Determine the (X, Y) coordinate at the center of the cell enclosing the given text.  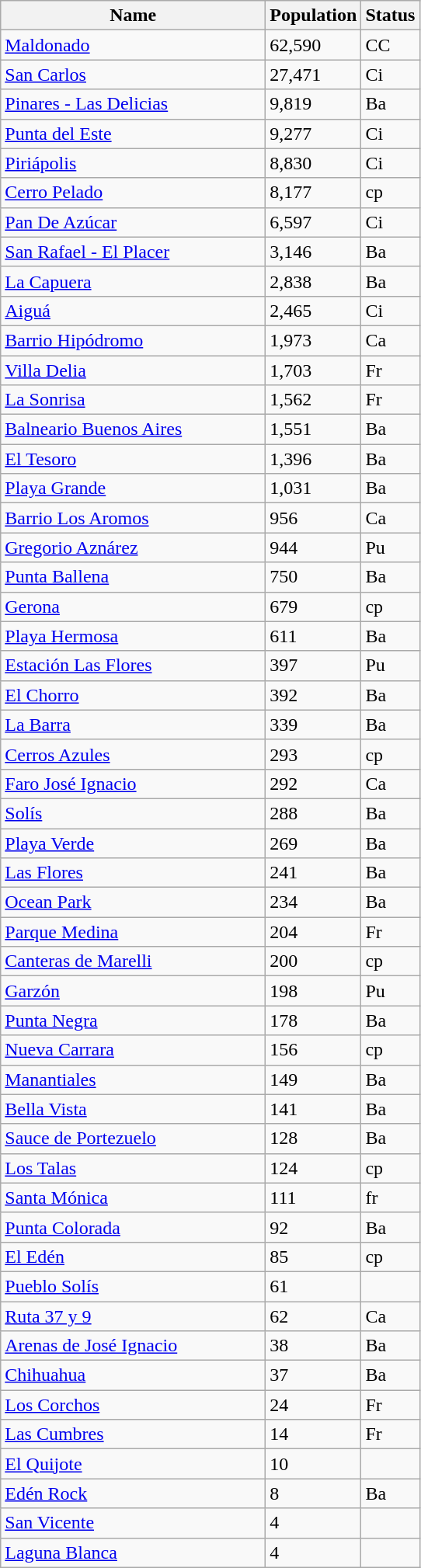
1,973 (314, 340)
611 (314, 636)
Barrio Hipódromo (134, 340)
Punta del Este (134, 134)
204 (314, 932)
Los Corchos (134, 1405)
14 (314, 1434)
Santa Mónica (134, 1198)
El Chorro (134, 695)
Piriápolis (134, 163)
750 (314, 577)
Punta Colorada (134, 1227)
Manantiales (134, 1080)
CC (390, 45)
9,277 (314, 134)
Cerros Azules (134, 754)
92 (314, 1227)
1,396 (314, 459)
38 (314, 1346)
Villa Delia (134, 370)
Las Cumbres (134, 1434)
6,597 (314, 222)
Faro José Ignacio (134, 784)
Playa Grande (134, 488)
62 (314, 1316)
956 (314, 518)
178 (314, 1020)
2,838 (314, 281)
Las Flores (134, 873)
Punta Negra (134, 1020)
392 (314, 695)
Parque Medina (134, 932)
Sauce de Portezuelo (134, 1139)
37 (314, 1375)
1,031 (314, 488)
198 (314, 991)
Garzón (134, 991)
241 (314, 873)
3,146 (314, 252)
El Tesoro (134, 459)
111 (314, 1198)
141 (314, 1109)
San Carlos (134, 75)
62,590 (314, 45)
234 (314, 902)
Barrio Los Aromos (134, 518)
Pan De Azúcar (134, 222)
Nueva Carrara (134, 1050)
Playa Hermosa (134, 636)
Bella Vista (134, 1109)
Estación Las Flores (134, 666)
San Rafael - El Placer (134, 252)
Punta Ballena (134, 577)
El Quijote (134, 1464)
Maldonado (134, 45)
Gregorio Aznárez (134, 548)
San Vicente (134, 1523)
Solís (134, 813)
200 (314, 961)
La Barra (134, 725)
679 (314, 607)
Canteras de Marelli (134, 961)
Playa Verde (134, 843)
8,177 (314, 193)
288 (314, 813)
Chihuahua (134, 1375)
1,562 (314, 400)
269 (314, 843)
156 (314, 1050)
397 (314, 666)
Ruta 37 y 9 (134, 1316)
Pinares - Las Delicias (134, 104)
Arenas de José Ignacio (134, 1346)
1,703 (314, 370)
Los Talas (134, 1168)
2,465 (314, 311)
292 (314, 784)
Laguna Blanca (134, 1552)
944 (314, 548)
Aiguá (134, 311)
293 (314, 754)
Pueblo Solís (134, 1286)
Gerona (134, 607)
10 (314, 1464)
Population (314, 16)
27,471 (314, 75)
Edén Rock (134, 1493)
9,819 (314, 104)
1,551 (314, 429)
La Sonrisa (134, 400)
El Edén (134, 1257)
La Capuera (134, 281)
8 (314, 1493)
149 (314, 1080)
85 (314, 1257)
Balneario Buenos Aires (134, 429)
24 (314, 1405)
fr (390, 1198)
61 (314, 1286)
Cerro Pelado (134, 193)
Ocean Park (134, 902)
Name (134, 16)
339 (314, 725)
Status (390, 16)
128 (314, 1139)
124 (314, 1168)
8,830 (314, 163)
